Output the (x, y) coordinate of the center of the cell containing the given text.  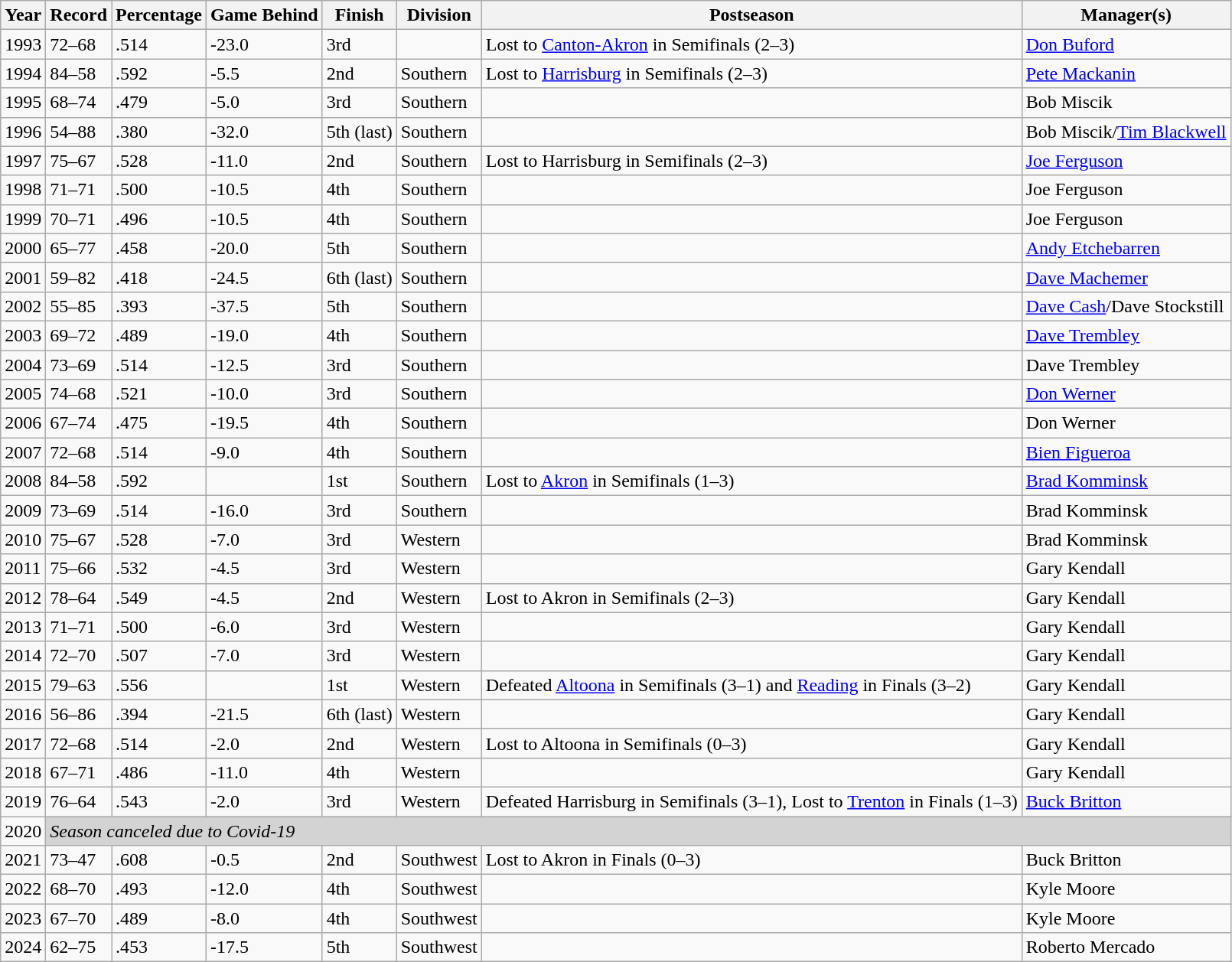
-21.5 (264, 714)
.549 (159, 598)
Manager(s) (1126, 15)
65–77 (79, 248)
Lost to Canton-Akron in Semifinals (2–3) (751, 44)
1996 (23, 132)
Record (79, 15)
2019 (23, 801)
59–82 (79, 277)
.458 (159, 248)
-5.0 (264, 103)
-12.5 (264, 365)
Game Behind (264, 15)
2016 (23, 714)
-17.5 (264, 947)
1995 (23, 103)
78–64 (79, 598)
Dave Cash/Dave Stockstill (1126, 306)
69–72 (79, 335)
68–74 (79, 103)
73–47 (79, 860)
75–66 (79, 569)
Roberto Mercado (1126, 947)
-6.0 (264, 627)
5th (last) (360, 132)
Lost to Akron in Semifinals (1–3) (751, 481)
2018 (23, 772)
2023 (23, 918)
-9.0 (264, 452)
67–74 (79, 423)
62–75 (79, 947)
-19.0 (264, 335)
-16.0 (264, 510)
-24.5 (264, 277)
Year (23, 15)
74–68 (79, 394)
-20.0 (264, 248)
2008 (23, 481)
79–63 (79, 685)
2022 (23, 889)
2017 (23, 743)
1998 (23, 190)
Defeated Altoona in Semifinals (3–1) and Reading in Finals (3–2) (751, 685)
.380 (159, 132)
55–85 (79, 306)
Percentage (159, 15)
2024 (23, 947)
-10.0 (264, 394)
.521 (159, 394)
.453 (159, 947)
-32.0 (264, 132)
Bob Miscik/Tim Blackwell (1126, 132)
.394 (159, 714)
.479 (159, 103)
.418 (159, 277)
.496 (159, 219)
.486 (159, 772)
68–70 (79, 889)
2021 (23, 860)
1993 (23, 44)
67–71 (79, 772)
.532 (159, 569)
2014 (23, 656)
.556 (159, 685)
1997 (23, 161)
-0.5 (264, 860)
2003 (23, 335)
.393 (159, 306)
Andy Etchebarren (1126, 248)
2002 (23, 306)
2012 (23, 598)
.507 (159, 656)
Lost to Altoona in Semifinals (0–3) (751, 743)
2007 (23, 452)
Season canceled due to Covid-19 (638, 830)
-23.0 (264, 44)
54–88 (79, 132)
-5.5 (264, 73)
2004 (23, 365)
.608 (159, 860)
-19.5 (264, 423)
56–86 (79, 714)
.543 (159, 801)
2015 (23, 685)
.493 (159, 889)
Don Buford (1126, 44)
2010 (23, 540)
2020 (23, 830)
2000 (23, 248)
76–64 (79, 801)
Pete Mackanin (1126, 73)
2011 (23, 569)
Defeated Harrisburg in Semifinals (3–1), Lost to Trenton in Finals (1–3) (751, 801)
2006 (23, 423)
.475 (159, 423)
Finish (360, 15)
Division (439, 15)
70–71 (79, 219)
-37.5 (264, 306)
2009 (23, 510)
Lost to Akron in Semifinals (2–3) (751, 598)
Dave Machemer (1126, 277)
67–70 (79, 918)
Postseason (751, 15)
2013 (23, 627)
Bien Figueroa (1126, 452)
1999 (23, 219)
2005 (23, 394)
-8.0 (264, 918)
Bob Miscik (1126, 103)
2001 (23, 277)
-12.0 (264, 889)
Lost to Akron in Finals (0–3) (751, 860)
72–70 (79, 656)
1994 (23, 73)
